Provide the (x, y) coordinate of the cell's center where the given text is located.  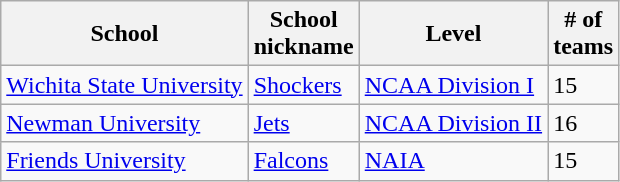
Newman University (124, 123)
Friends University (124, 161)
# ofteams (584, 34)
NCAA Division II (453, 123)
Schoolnickname (304, 34)
Falcons (304, 161)
Jets (304, 123)
School (124, 34)
Level (453, 34)
NCAA Division I (453, 85)
16 (584, 123)
NAIA (453, 161)
Shockers (304, 85)
Wichita State University (124, 85)
